Search for the cell housing the specified text and yield its (X, Y) center coordinate. 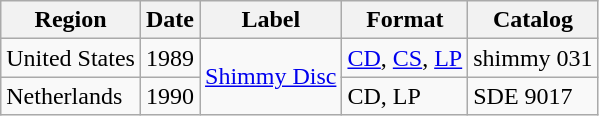
Netherlands (71, 96)
shimmy 031 (533, 58)
Format (405, 20)
United States (71, 58)
Shimmy Disc (271, 77)
Label (271, 20)
Catalog (533, 20)
Date (170, 20)
CD, LP (405, 96)
CD, CS, LP (405, 58)
1990 (170, 96)
Region (71, 20)
1989 (170, 58)
SDE 9017 (533, 96)
